Detect which cell encompasses the target text, then output its [x, y] center coordinate. 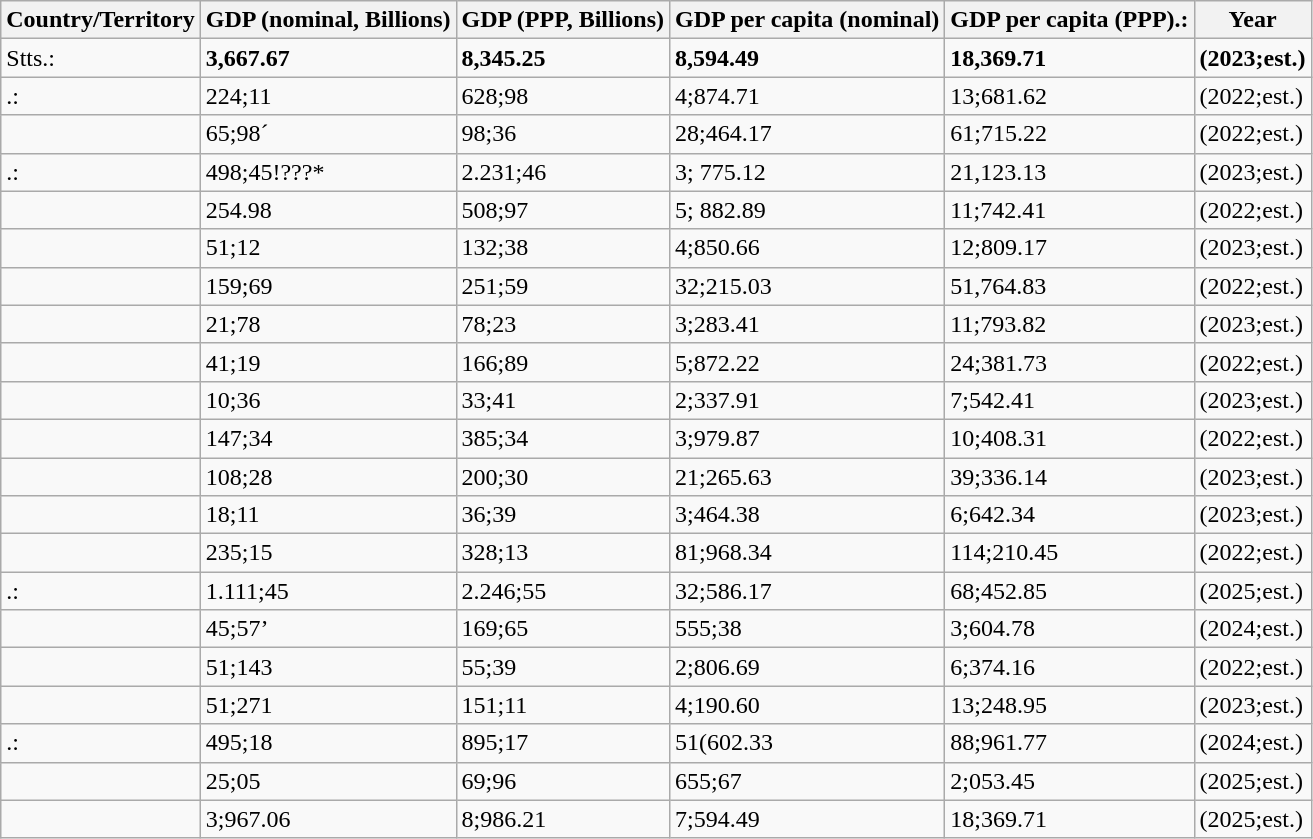
655;67 [808, 781]
224;11 [328, 96]
8,594.49 [808, 58]
385;34 [563, 438]
169;65 [563, 629]
51(602.33 [808, 743]
13;681.62 [1070, 96]
51,764.83 [1070, 286]
18;11 [328, 515]
2;053.45 [1070, 781]
51;143 [328, 667]
41;19 [328, 362]
4;190.60 [808, 705]
13;248.95 [1070, 705]
32;215.03 [808, 286]
61;715.22 [1070, 134]
24;381.73 [1070, 362]
895;17 [563, 743]
18,369.71 [1070, 58]
18;369.71 [1070, 819]
5;872.22 [808, 362]
Year [1252, 20]
GDP per capita (PPP).: [1070, 20]
98;36 [563, 134]
3;283.41 [808, 324]
1.111;45 [328, 591]
51;12 [328, 248]
628;98 [563, 96]
235;15 [328, 553]
GDP (nominal, Billions) [328, 20]
159;69 [328, 286]
2;337.91 [808, 400]
132;38 [563, 248]
3;979.87 [808, 438]
508;97 [563, 210]
108;28 [328, 477]
36;39 [563, 515]
25;05 [328, 781]
11;793.82 [1070, 324]
3,667.67 [328, 58]
2.231;46 [563, 172]
65;98´ [328, 134]
2.246;55 [563, 591]
39;336.14 [1070, 477]
166;89 [563, 362]
GDP per capita (nominal) [808, 20]
12;809.17 [1070, 248]
21;265.63 [808, 477]
33;41 [563, 400]
55;39 [563, 667]
498;45!???* [328, 172]
4;874.71 [808, 96]
10;36 [328, 400]
21;78 [328, 324]
51;271 [328, 705]
3;464.38 [808, 515]
147;34 [328, 438]
7;594.49 [808, 819]
251;59 [563, 286]
3; 775.12 [808, 172]
78;23 [563, 324]
555;38 [808, 629]
151;11 [563, 705]
114;210.45 [1070, 553]
68;452.85 [1070, 591]
5; 882.89 [808, 210]
7;542.41 [1070, 400]
254.98 [328, 210]
88;961.77 [1070, 743]
69;96 [563, 781]
3;604.78 [1070, 629]
8;986.21 [563, 819]
3;967.06 [328, 819]
11;742.41 [1070, 210]
32;586.17 [808, 591]
4;850.66 [808, 248]
495;18 [328, 743]
6;374.16 [1070, 667]
28;464.17 [808, 134]
200;30 [563, 477]
81;968.34 [808, 553]
45;57’ [328, 629]
10;408.31 [1070, 438]
GDP (PPP, Billions) [563, 20]
21,123.13 [1070, 172]
8,345.25 [563, 58]
Country/Territory [100, 20]
2;806.69 [808, 667]
6;642.34 [1070, 515]
Stts.: [100, 58]
328;13 [563, 553]
